Find where the given text appears and provide that cell's center as [X, Y] coordinate. 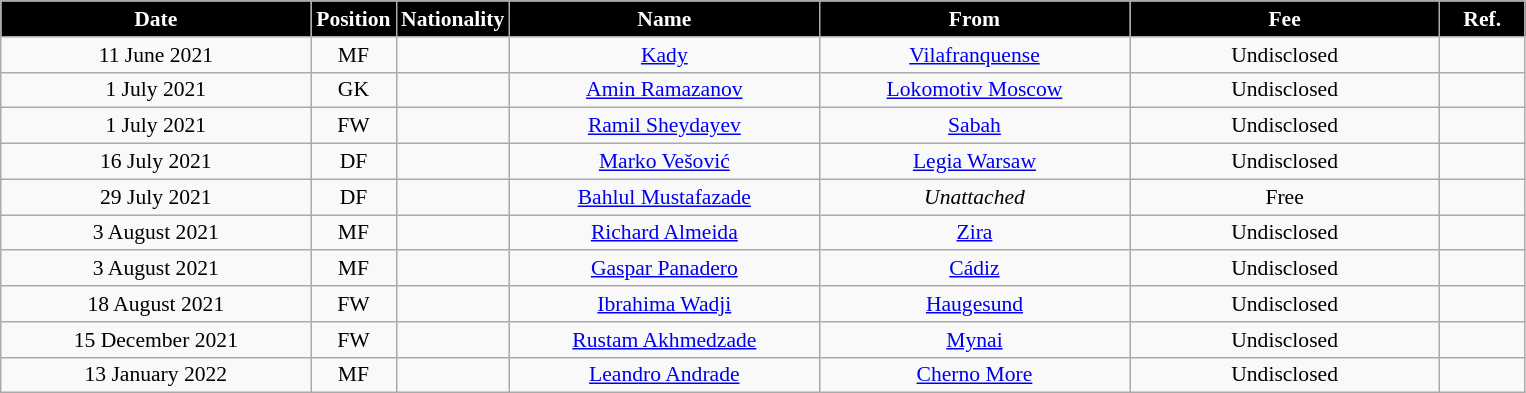
Ibrahima Wadji [664, 304]
18 August 2021 [156, 304]
Gaspar Panadero [664, 269]
16 July 2021 [156, 162]
Lokomotiv Moscow [974, 90]
Position [354, 19]
29 July 2021 [156, 197]
Zira [974, 233]
Date [156, 19]
Cherno More [974, 375]
Vilafranquense [974, 55]
From [974, 19]
13 January 2022 [156, 375]
Kady [664, 55]
Rustam Akhmedzade [664, 340]
Richard Almeida [664, 233]
Ramil Sheydayev [664, 126]
Legia Warsaw [974, 162]
Marko Vešović [664, 162]
11 June 2021 [156, 55]
Leandro Andrade [664, 375]
Unattached [974, 197]
Mynai [974, 340]
Sabah [974, 126]
Fee [1285, 19]
Free [1285, 197]
Cádiz [974, 269]
15 December 2021 [156, 340]
Name [664, 19]
Amin Ramazanov [664, 90]
Ref. [1482, 19]
Haugesund [974, 304]
Bahlul Mustafazade [664, 197]
Nationality [452, 19]
GK [354, 90]
